For the text-containing cell, return its midpoint in [x, y] coordinate format. 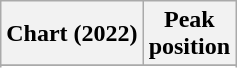
Chart (2022) [72, 34]
Peakposition [189, 34]
